Find where the given text appears and provide that cell's center as [X, Y] coordinate. 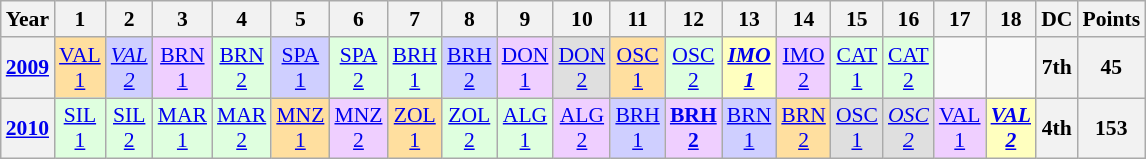
10 [582, 19]
3 [182, 19]
11 [638, 19]
CAT2 [908, 68]
7th [1056, 68]
DON1 [526, 68]
DC [1056, 19]
16 [908, 19]
DON2 [582, 68]
18 [1012, 19]
ALG1 [526, 128]
5 [300, 19]
4th [1056, 128]
7 [416, 19]
Year [28, 19]
4 [242, 19]
SPA1 [300, 68]
ALG2 [582, 128]
2010 [28, 128]
MNZ1 [300, 128]
CAT1 [857, 68]
8 [470, 19]
2 [130, 19]
IMO2 [804, 68]
SIL2 [130, 128]
2009 [28, 68]
SPA2 [358, 68]
1 [80, 19]
9 [526, 19]
14 [804, 19]
6 [358, 19]
SIL1 [80, 128]
153 [1111, 128]
MNZ2 [358, 128]
45 [1111, 68]
17 [960, 19]
12 [694, 19]
15 [857, 19]
MAR2 [242, 128]
13 [750, 19]
ZOL2 [470, 128]
IMO1 [750, 68]
MAR1 [182, 128]
Points [1111, 19]
ZOL1 [416, 128]
